Extract the [X, Y] coordinate from the center of the cell holding the provided text.  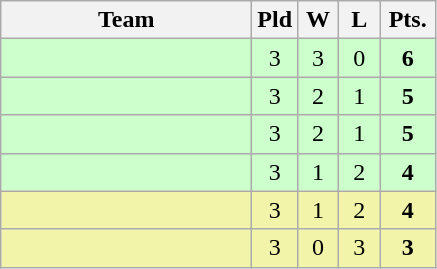
Pts. [408, 20]
Pld [275, 20]
6 [408, 58]
L [360, 20]
Team [126, 20]
W [318, 20]
